Detect which cell encompasses the target text, then output its [x, y] center coordinate. 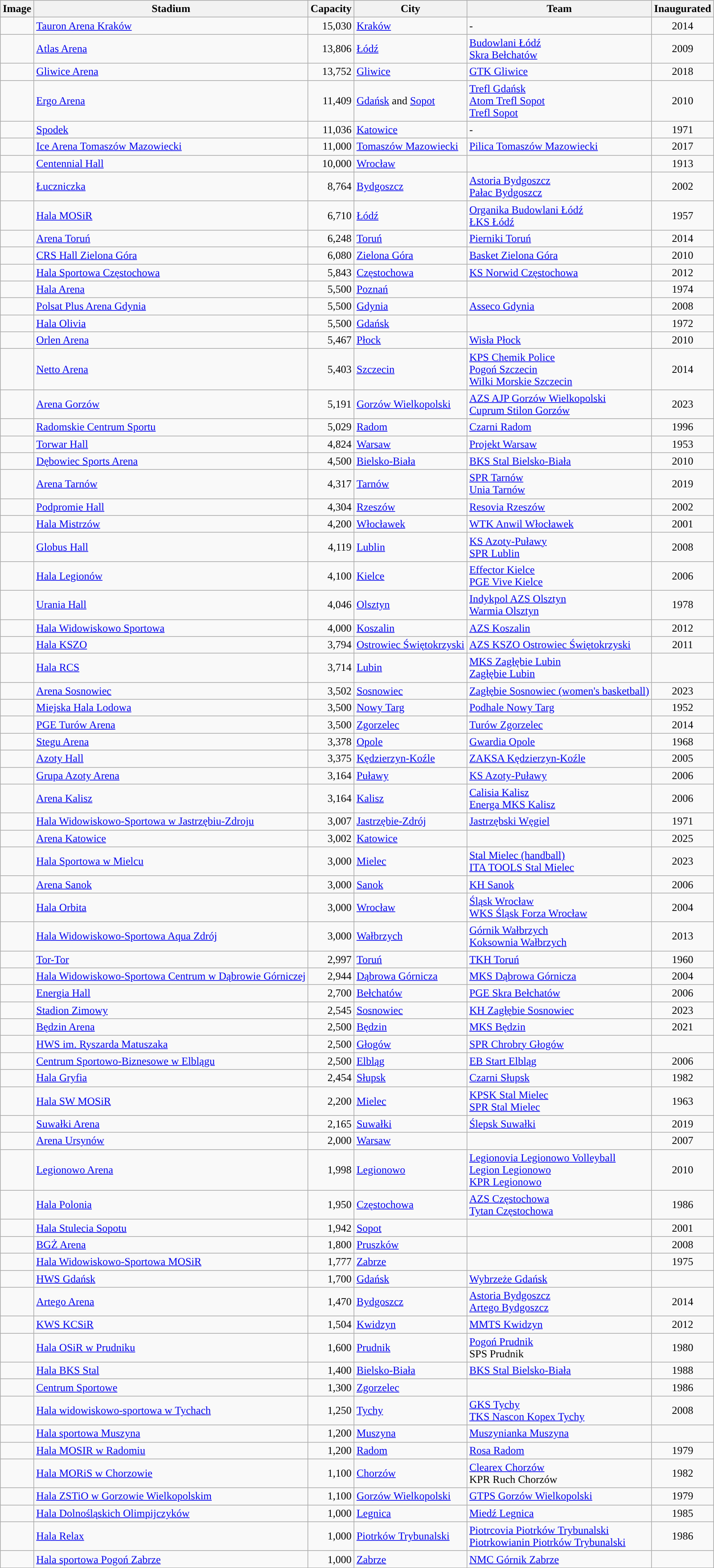
Czarni Słupsk [559, 1078]
4,000 [331, 628]
Energia Hall [171, 993]
Gwardia Opole [559, 742]
5,029 [331, 427]
KS Azoty-Puławy [559, 776]
1,400 [331, 1371]
Koszalin [410, 628]
Gliwice [410, 72]
Team [559, 9]
4,100 [331, 576]
KWS KCSiR [171, 1325]
3,714 [331, 668]
HWS Gdańsk [171, 1279]
Arena Sanok [171, 884]
GTPS Gorzów Wielkopolski [559, 1496]
1,300 [331, 1388]
ZAKSA Kędzierzyn-Koźle [559, 759]
AZS CzęstochowaTytan Częstochowa [559, 1205]
Kraków [410, 26]
2,165 [331, 1124]
Arena Katowice [171, 838]
Centennial Hall [171, 163]
Kwidzyn [410, 1325]
11,000 [331, 147]
Tychy [410, 1410]
6,080 [331, 255]
Pilica Tomaszów Mazowiecki [559, 147]
Wybrzeże Gdańsk [559, 1279]
3,002 [331, 838]
Hala Widowiskowo-Sportowa Centrum w Dąbrowie Górniczej [171, 976]
Sopot [410, 1228]
Clearex ChorzówKPR Ruch Chorzów [559, 1474]
Górnik WałbrzychKoksownia Wałbrzych [559, 936]
1,600 [331, 1348]
4,200 [331, 524]
4,500 [331, 461]
13,752 [331, 72]
Hala SW MOSiR [171, 1101]
KH Zagłębie Sosnowiec [559, 1010]
1963 [683, 1101]
8,764 [331, 186]
Piotrcovia Piotrków TrybunalskiPiotrkowianin Piotrków Trybunalski [559, 1536]
GTK Gliwice [559, 72]
4,304 [331, 507]
Kędzierzyn-Koźle [410, 759]
2,200 [331, 1101]
GKS TychyTKS Nascon Kopex Tychy [559, 1410]
2011 [683, 645]
Hala Sportowa w Mielcu [171, 862]
Hala Widowiskowo-Sportowa w Jastrzębiu-Zdroju [171, 821]
Orlen Arena [171, 340]
Gdańsk and Sopot [410, 101]
Capacity [331, 9]
1913 [683, 163]
PGE Skra Bełchatów [559, 993]
Hala Widowiskowo Sportowa [171, 628]
2,454 [331, 1078]
Pruszków [410, 1245]
1,504 [331, 1325]
Stegu Arena [171, 742]
Legionowo [410, 1170]
Lublin [410, 547]
1952 [683, 708]
Zagłębie Sosnowiec (women's basketball) [559, 691]
Chorzów [410, 1474]
Hala Arena [171, 290]
KS Azoty-PuławySPR Lublin [559, 547]
WTK Anwil Włocławek [559, 524]
Basket Zielona Góra [559, 255]
4,046 [331, 605]
Legionovia Legionowo VolleyballLegion Legionowo KPR Legionowo [559, 1170]
Kalisz [410, 798]
EB Start Elbląg [559, 1061]
Puławy [410, 776]
1980 [683, 1348]
Podhale Nowy Targ [559, 708]
Arena Kalisz [171, 798]
2,944 [331, 976]
Hala MORiS w Chorzowie [171, 1474]
Turów Zgorzelec [559, 725]
Centrum Sportowo-Biznesowe w Elblągu [171, 1061]
5,467 [331, 340]
Będzin Arena [171, 1027]
SPR TarnówUnia Tarnów [559, 484]
AZS AJP Gorzów WielkopolskiCuprum Stilon Gorzów [559, 404]
Jastrzębie-Zdrój [410, 821]
Hala RCS [171, 668]
City [410, 9]
Hala Widowiskowo-Sportowa Aqua Zdrój [171, 936]
Muszyna [410, 1433]
Śląsk WrocławWKS Śląsk Forza Wrocław [559, 907]
BGŻ Arena [171, 1245]
Prudnik [410, 1348]
Hala Dolnośląskich Olimpijczyków [171, 1513]
Olsztyn [410, 605]
Urania Hall [171, 605]
Sanok [410, 884]
Hala Relax [171, 1536]
Tomaszów Mazowiecki [410, 147]
AZS Koszalin [559, 628]
3,502 [331, 691]
Effector KielcePGE Vive Kielce [559, 576]
2,997 [331, 959]
Ice Arena Tomaszów Mazowiecki [171, 147]
PGE Turów Arena [171, 725]
1968 [683, 742]
Azoty Hall [171, 759]
Jastrzębski Węgiel [559, 821]
MKS Zagłębie LubinZagłębie Lubin [559, 668]
Artego Arena [171, 1302]
1957 [683, 216]
10,000 [331, 163]
3,375 [331, 759]
1996 [683, 427]
2018 [683, 72]
Wałbrzych [410, 936]
Lubin [410, 668]
Spodek [171, 130]
Hala MOSIR w Radomiu [171, 1450]
Trefl GdańskAtom Trefl SopotTrefl Sopot [559, 101]
11,409 [331, 101]
1,950 [331, 1205]
3,794 [331, 645]
Miejska Hala Lodowa [171, 708]
2,000 [331, 1141]
13,806 [331, 49]
Hala sportowa Muszyna [171, 1433]
15,030 [331, 26]
Suwałki [410, 1124]
Ślepsk Suwałki [559, 1124]
2,545 [331, 1010]
Arena Ursynów [171, 1141]
Hala BKS Stal [171, 1371]
Muszynianka Muszyna [559, 1433]
Dąbrowa Górnicza [410, 976]
Hala Polonia [171, 1205]
Hala ZSTiO w Gorzowie Wielkopolskim [171, 1496]
Indykpol AZS OlsztynWarmia Olsztyn [559, 605]
Łuczniczka [171, 186]
Astoria BydgoszczPałac Bydgoszcz [559, 186]
2017 [683, 147]
Suwałki Arena [171, 1124]
Rosa Radom [559, 1450]
Gliwice Arena [171, 72]
Arena Sosnowiec [171, 691]
Radomskie Centrum Sportu [171, 427]
MKS Będzin [559, 1027]
KH Sanok [559, 884]
2007 [683, 1141]
1,998 [331, 1170]
1960 [683, 959]
Hala Legionów [171, 576]
Torwar Hall [171, 444]
3,378 [331, 742]
Asseco Gdynia [559, 306]
KPS Chemik PolicePogoń SzczecinWilki Morskie Szczecin [559, 369]
Arena Gorzów [171, 404]
Atlas Arena [171, 49]
6,710 [331, 216]
Legnica [410, 1513]
1974 [683, 290]
Dębowiec Sports Arena [171, 461]
CRS Hall Zielona Góra [171, 255]
Opole [410, 742]
Hala Olivia [171, 323]
2013 [683, 936]
Hala KSZO [171, 645]
1,700 [331, 1279]
Hala Gryfia [171, 1078]
NMC Górnik Zabrze [559, 1559]
Netto Arena [171, 369]
Wisła Płock [559, 340]
5,843 [331, 272]
Ostrowiec Świętokrzyski [410, 645]
Hala MOSiR [171, 216]
1,470 [331, 1302]
Rzeszów [410, 507]
1,777 [331, 1262]
SPR Chrobry Głogów [559, 1044]
Hala Sportowa Częstochowa [171, 272]
1978 [683, 605]
Miedź Legnica [559, 1513]
1972 [683, 323]
Stadion Zimowy [171, 1010]
Ergo Arena [171, 101]
Stadium [171, 9]
1985 [683, 1513]
Słupsk [410, 1078]
Legionowo Arena [171, 1170]
1988 [683, 1371]
Pierniki Toruń [559, 238]
Grupa Azoty Arena [171, 776]
Szczecin [410, 369]
2,700 [331, 993]
Resovia Rzeszów [559, 507]
Arena Tarnów [171, 484]
Polsat Plus Arena Gdynia [171, 306]
4,824 [331, 444]
Bełchatów [410, 993]
Tor-Tor [171, 959]
11,036 [331, 130]
4,119 [331, 547]
Astoria BydgoszczArtego Bydgoszcz [559, 1302]
Image [17, 9]
TKH Toruń [559, 959]
Będzin [410, 1027]
2009 [683, 49]
Gdynia [410, 306]
Budowlani ŁódźSkra Bełchatów [559, 49]
MMTS Kwidzyn [559, 1325]
2021 [683, 1027]
Hala Stulecia Sopotu [171, 1228]
3,007 [331, 821]
6,248 [331, 238]
Globus Hall [171, 547]
Hala OSiR w Prudniku [171, 1348]
Hala sportowa Pogoń Zabrze [171, 1559]
AZS KSZO Ostrowiec Świętokrzyski [559, 645]
Poznań [410, 290]
Calisia KaliszEnerga MKS Kalisz [559, 798]
Włocławek [410, 524]
Hala Widowiskowo-Sportowa MOSiR [171, 1262]
Tarnów [410, 484]
4,317 [331, 484]
Płock [410, 340]
1,800 [331, 1245]
1,942 [331, 1228]
Arena Toruń [171, 238]
1,250 [331, 1410]
5,403 [331, 369]
Hala Mistrzów [171, 524]
Tauron Arena Kraków [171, 26]
Czarni Radom [559, 427]
2025 [683, 838]
1975 [683, 1262]
HWS im. Ryszarda Matuszaka [171, 1044]
Nowy Targ [410, 708]
Głogów [410, 1044]
Kielce [410, 576]
Piotrków Trybunalski [410, 1536]
Podpromie Hall [171, 507]
5,191 [331, 404]
Hala widowiskowo-sportowa w Tychach [171, 1410]
Stal Mielec (handball)ITA TOOLS Stal Mielec [559, 862]
KS Norwid Częstochowa [559, 272]
Organika Budowlani ŁódźŁKS Łódź [559, 216]
1953 [683, 444]
Hala Orbita [171, 907]
Pogoń PrudnikSPS Prudnik [559, 1348]
Zielona Góra [410, 255]
Inaugurated [683, 9]
Centrum Sportowe [171, 1388]
MKS Dąbrowa Górnicza [559, 976]
Elbląg [410, 1061]
2005 [683, 759]
Projekt Warsaw [559, 444]
KPSK Stal MielecSPR Stal Mielec [559, 1101]
